Scan for the cell matching the given text and deliver its (x, y) coordinate at center. 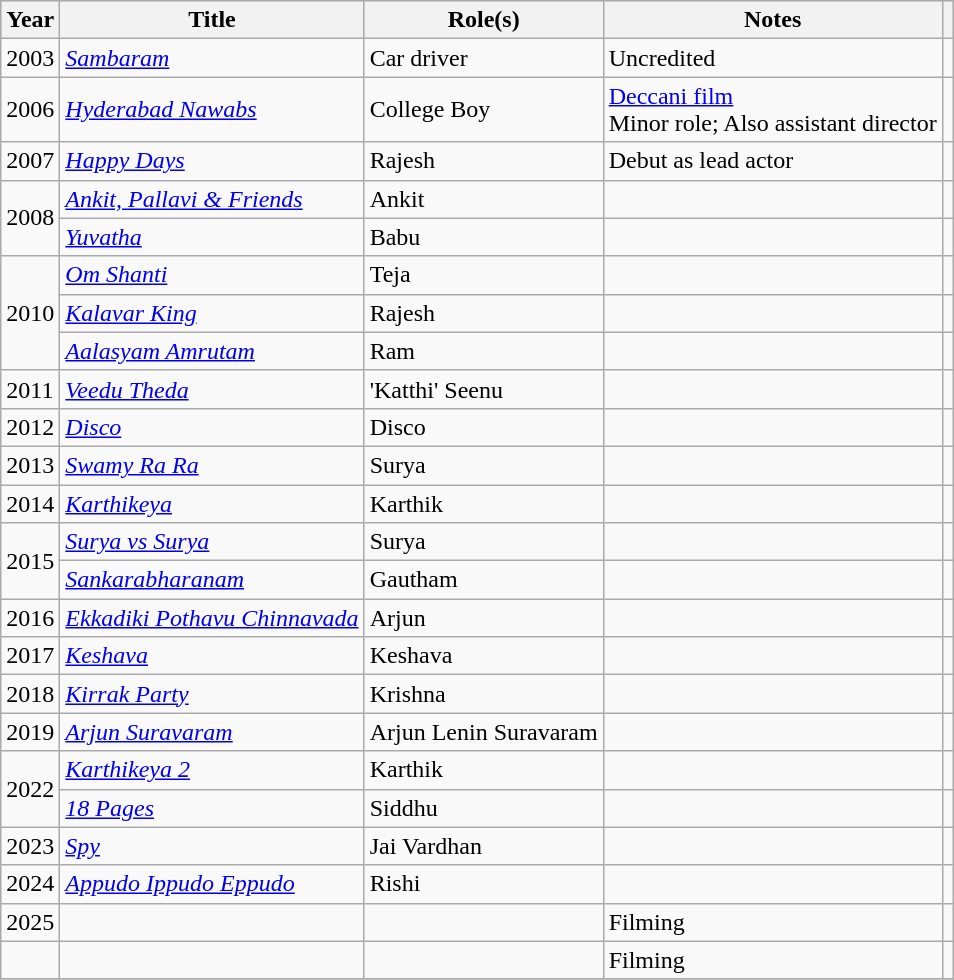
Arjun Suravaram (212, 732)
Gautham (484, 580)
2011 (30, 389)
Sambaram (212, 58)
2023 (30, 846)
Swamy Ra Ra (212, 465)
Karthikeya (212, 503)
18 Pages (212, 808)
2006 (30, 110)
Rishi (484, 884)
2015 (30, 561)
Veedu Theda (212, 389)
Om Shanti (212, 275)
Spy (212, 846)
2016 (30, 618)
Ekkadiki Pothavu Chinnavada (212, 618)
2022 (30, 789)
Debut as lead actor (772, 161)
Ankit, Pallavi & Friends (212, 199)
Title (212, 20)
2025 (30, 922)
Siddhu (484, 808)
College Boy (484, 110)
Aalasyam Amrutam (212, 351)
Ram (484, 351)
2008 (30, 218)
Deccani filmMinor role; Also assistant director (772, 110)
Surya vs Surya (212, 542)
Ankit (484, 199)
2017 (30, 656)
Hyderabad Nawabs (212, 110)
Teja (484, 275)
Sankarabharanam (212, 580)
2007 (30, 161)
'Katthi' Seenu (484, 389)
2019 (30, 732)
Krishna (484, 694)
2014 (30, 503)
2010 (30, 313)
Role(s) (484, 20)
Happy Days (212, 161)
Uncredited (772, 58)
Appudo Ippudo Eppudo (212, 884)
2012 (30, 427)
Car driver (484, 58)
Arjun Lenin Suravaram (484, 732)
Kirrak Party (212, 694)
2024 (30, 884)
Karthikeya 2 (212, 770)
Babu (484, 237)
2003 (30, 58)
Kalavar King (212, 313)
Notes (772, 20)
2018 (30, 694)
2013 (30, 465)
Year (30, 20)
Jai Vardhan (484, 846)
Arjun (484, 618)
Yuvatha (212, 237)
